Extract the [X, Y] coordinate from the center of the cell holding the provided text.  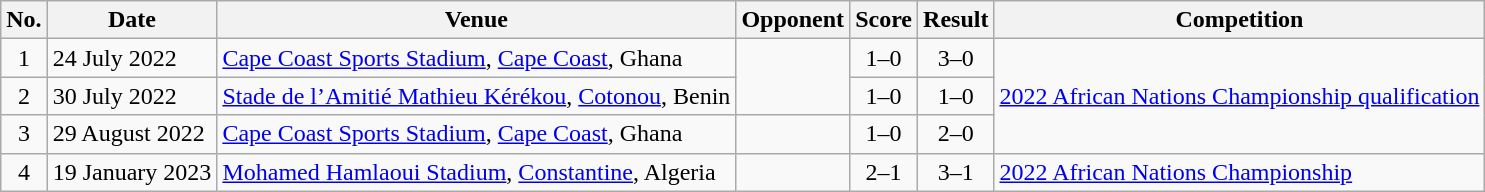
4 [24, 172]
30 July 2022 [132, 96]
Competition [1240, 20]
19 January 2023 [132, 172]
2022 African Nations Championship qualification [1240, 96]
Venue [476, 20]
1 [24, 58]
3–1 [956, 172]
29 August 2022 [132, 134]
No. [24, 20]
2–1 [884, 172]
Date [132, 20]
Mohamed Hamlaoui Stadium, Constantine, Algeria [476, 172]
3 [24, 134]
Score [884, 20]
2022 African Nations Championship [1240, 172]
Result [956, 20]
2 [24, 96]
24 July 2022 [132, 58]
2–0 [956, 134]
Opponent [793, 20]
3–0 [956, 58]
Stade de l’Amitié Mathieu Kérékou, Cotonou, Benin [476, 96]
